Identify which cell holds the provided text, then report its [X, Y] central coordinate. 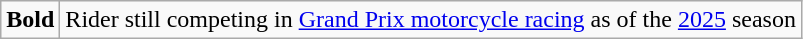
Bold [30, 20]
Rider still competing in Grand Prix motorcycle racing as of the 2025 season [431, 20]
